Return the [x, y] coordinate for the center point of the cell that contains the specified text.  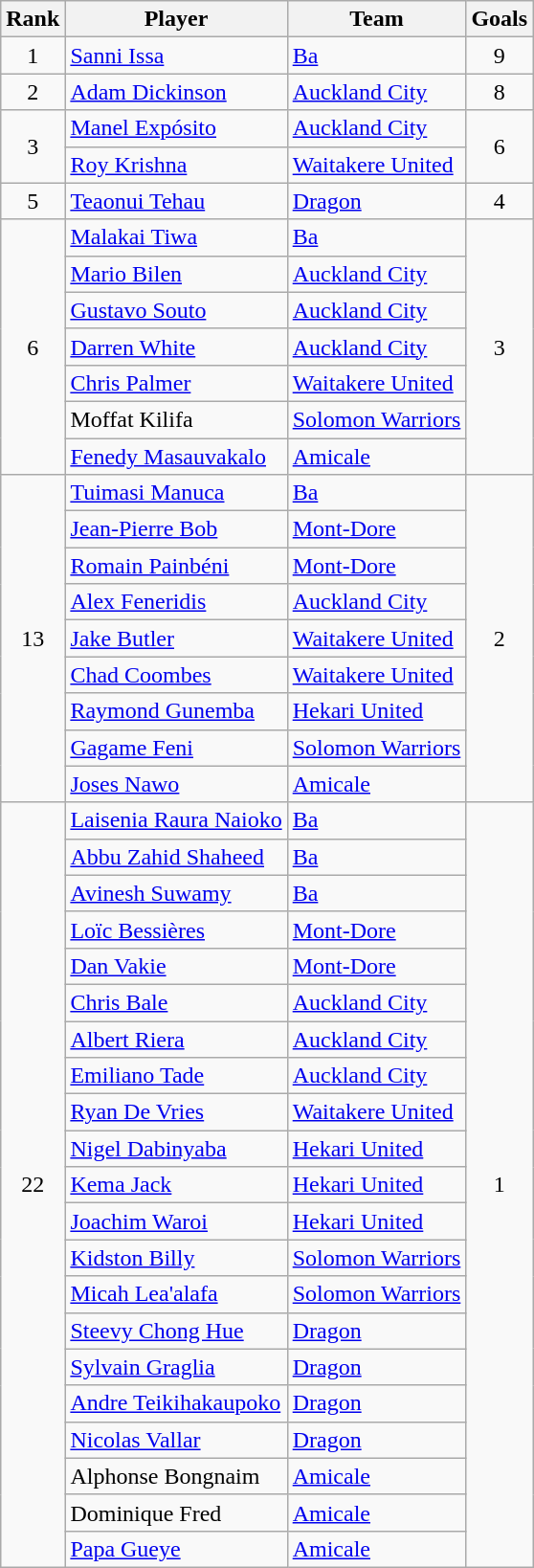
Chris Palmer [176, 383]
Joachim Waroi [176, 1221]
8 [500, 92]
Chris Bale [176, 1002]
Chad Coombes [176, 675]
13 [33, 639]
Fenedy Masauvakalo [176, 457]
Sanni Issa [176, 56]
Joses Nawo [176, 784]
Mario Bilen [176, 274]
Team [377, 19]
Micah Lea'alafa [176, 1294]
Nigel Dabinyaba [176, 1149]
Malakai Tiwa [176, 237]
Goals [500, 19]
Laisenia Raura Naioko [176, 820]
Avinesh Suwamy [176, 893]
Adam Dickinson [176, 92]
Dan Vakie [176, 966]
Ryan De Vries [176, 1112]
Moffat Kilifa [176, 419]
Sylvain Graglia [176, 1367]
Player [176, 19]
Alphonse Bongnaim [176, 1476]
Teaonui Tehau [176, 201]
Manel Expósito [176, 128]
Roy Krishna [176, 165]
Loïc Bessières [176, 930]
9 [500, 56]
Romain Painbéni [176, 566]
4 [500, 201]
Dominique Fred [176, 1512]
Raymond Gunemba [176, 711]
Steevy Chong Hue [176, 1331]
Gagame Feni [176, 748]
Gustavo Souto [176, 310]
Nicolas Vallar [176, 1440]
Abbu Zahid Shaheed [176, 857]
Jean-Pierre Bob [176, 529]
Papa Gueye [176, 1549]
22 [33, 1185]
Emiliano Tade [176, 1076]
Alex Feneridis [176, 602]
Albert Riera [176, 1039]
Rank [33, 19]
Kema Jack [176, 1185]
Darren White [176, 347]
Tuimasi Manuca [176, 493]
Kidston Billy [176, 1258]
5 [33, 201]
Andre Teikihakaupoko [176, 1403]
Jake Butler [176, 638]
